Identify which cell holds the provided text, then report its [x, y] central coordinate. 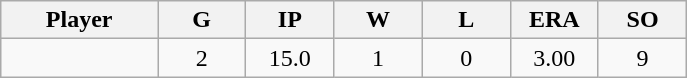
ERA [554, 20]
2 [202, 58]
L [466, 20]
9 [642, 58]
W [378, 20]
Player [80, 20]
IP [290, 20]
G [202, 20]
3.00 [554, 58]
0 [466, 58]
SO [642, 20]
1 [378, 58]
15.0 [290, 58]
